For the text-containing cell, return its midpoint in [x, y] coordinate format. 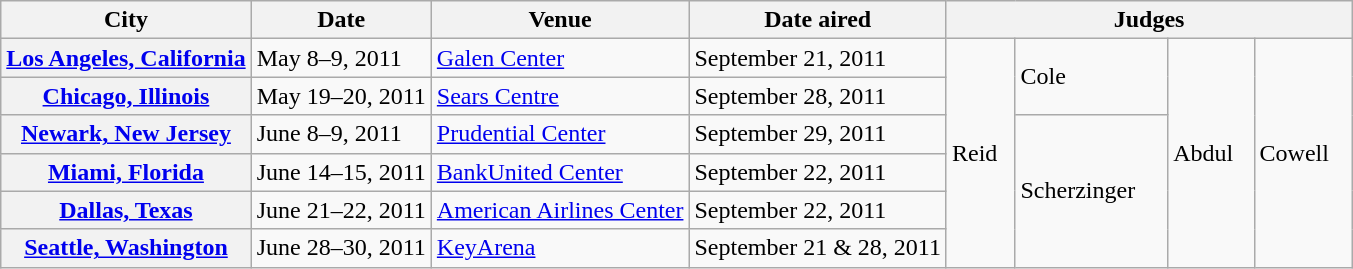
Prudential Center [560, 134]
City [126, 20]
June 21–22, 2011 [341, 210]
May 19–20, 2011 [341, 96]
Seattle, Washington [126, 248]
June 14–15, 2011 [341, 172]
Reid [980, 153]
Cowell [1303, 153]
Galen Center [560, 58]
June 8–9, 2011 [341, 134]
Scherzinger [1092, 191]
Dallas, Texas [126, 210]
Date aired [818, 20]
Los Angeles, California [126, 58]
American Airlines Center [560, 210]
Cole [1092, 77]
September 21, 2011 [818, 58]
Chicago, Illinois [126, 96]
Newark, New Jersey [126, 134]
KeyArena [560, 248]
June 28–30, 2011 [341, 248]
September 21 & 28, 2011 [818, 248]
Judges [1148, 20]
Sears Centre [560, 96]
Venue [560, 20]
Abdul [1211, 153]
Date [341, 20]
Miami, Florida [126, 172]
September 29, 2011 [818, 134]
September 28, 2011 [818, 96]
BankUnited Center [560, 172]
May 8–9, 2011 [341, 58]
